From the cell containing the given text, extract its center point as [x, y] coordinate. 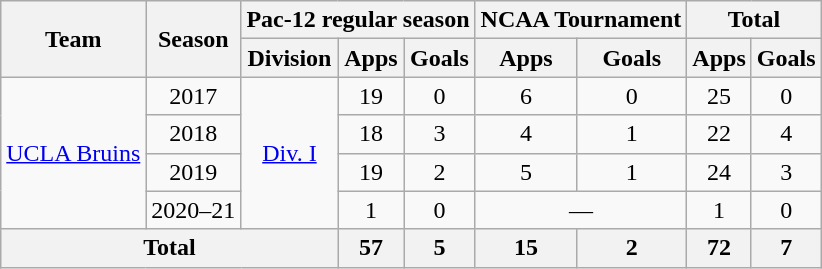
2018 [194, 134]
Pac-12 regular season [358, 20]
7 [786, 248]
Team [74, 39]
— [581, 210]
Division [290, 58]
24 [719, 172]
2017 [194, 96]
Div. I [290, 153]
2020–21 [194, 210]
25 [719, 96]
2019 [194, 172]
UCLA Bruins [74, 153]
NCAA Tournament [581, 20]
15 [526, 248]
72 [719, 248]
18 [371, 134]
57 [371, 248]
Season [194, 39]
6 [526, 96]
22 [719, 134]
